Return [x, y] of the center of cell containing provided text 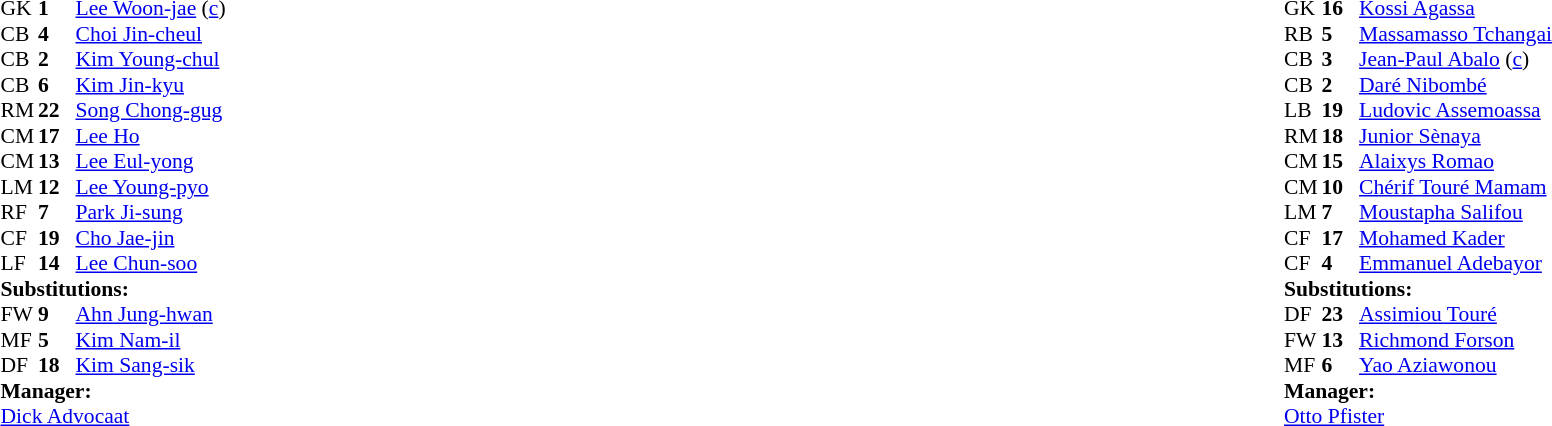
Jean-Paul Abalo (c) [1456, 59]
23 [1341, 315]
3 [1341, 59]
Kim Sang-sik [151, 365]
9 [57, 315]
15 [1341, 161]
Alaixys Romao [1456, 161]
Kim Young-chul [151, 59]
Choi Jin-cheul [151, 34]
Massamasso Tchangai [1456, 34]
Ludovic Assemoassa [1456, 111]
Moustapha Salifou [1456, 213]
14 [57, 263]
10 [1341, 187]
Daré Nibombé [1456, 85]
Chérif Touré Mamam [1456, 187]
Ahn Jung-hwan [151, 315]
12 [57, 187]
RB [1303, 34]
Kim Nam-il [151, 340]
LF [19, 263]
Richmond Forson [1456, 340]
Lee Eul-yong [151, 161]
Lee Young-pyo [151, 187]
Song Chong-gug [151, 111]
LB [1303, 111]
Junior Sènaya [1456, 136]
Emmanuel Adebayor [1456, 263]
Yao Aziawonou [1456, 365]
Lee Ho [151, 136]
22 [57, 111]
RF [19, 213]
Mohamed Kader [1456, 238]
Kim Jin-kyu [151, 85]
Cho Jae-jin [151, 238]
Assimiou Touré [1456, 315]
Park Ji-sung [151, 213]
Lee Chun-soo [151, 263]
